Capture the cell that displays the provided text and extract its [x, y] central coordinate. 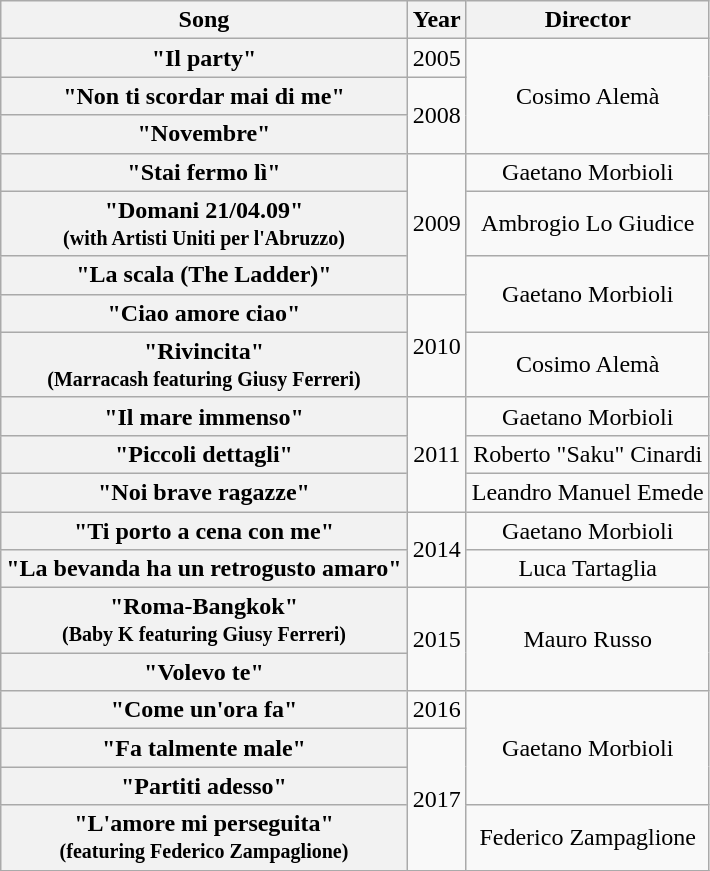
Director [588, 20]
"Ciao amore ciao" [204, 313]
2017 [436, 800]
"Volevo te" [204, 672]
Leandro Manuel Emede [588, 492]
"Partiti adesso" [204, 786]
2005 [436, 58]
2014 [436, 550]
"Rivincita"(Marracash featuring Giusy Ferreri) [204, 364]
2010 [436, 346]
"La scala (The Ladder)" [204, 275]
Ambrogio Lo Giudice [588, 224]
"Come un'ora fa" [204, 710]
"Ti porto a cena con me" [204, 531]
2009 [436, 224]
"Roma-Bangkok"(Baby K featuring Giusy Ferreri) [204, 620]
"Fa talmente male" [204, 748]
"Domani 21/04.09"(with Artisti Uniti per l'Abruzzo) [204, 224]
"Novembre" [204, 134]
2011 [436, 454]
"Noi brave ragazze" [204, 492]
2008 [436, 115]
"L'amore mi perseguita"(featuring Federico Zampaglione) [204, 838]
"Piccoli dettagli" [204, 454]
"Stai fermo lì" [204, 172]
Federico Zampaglione [588, 838]
"Il mare immenso" [204, 416]
2015 [436, 640]
Mauro Russo [588, 640]
"La bevanda ha un retrogusto amaro" [204, 569]
"Il party" [204, 58]
Luca Tartaglia [588, 569]
Roberto "Saku" Cinardi [588, 454]
2016 [436, 710]
Year [436, 20]
Song [204, 20]
"Non ti scordar mai di me" [204, 96]
